Return [x, y] of the center of cell containing provided text 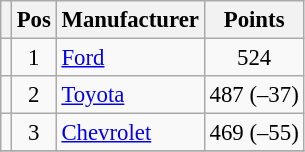
Toyota [130, 95]
469 (–55) [254, 133]
Manufacturer [130, 20]
1 [34, 58]
Ford [130, 58]
Points [254, 20]
487 (–37) [254, 95]
524 [254, 58]
Pos [34, 20]
Chevrolet [130, 133]
2 [34, 95]
3 [34, 133]
